For the text-containing cell, return its midpoint in (x, y) coordinate format. 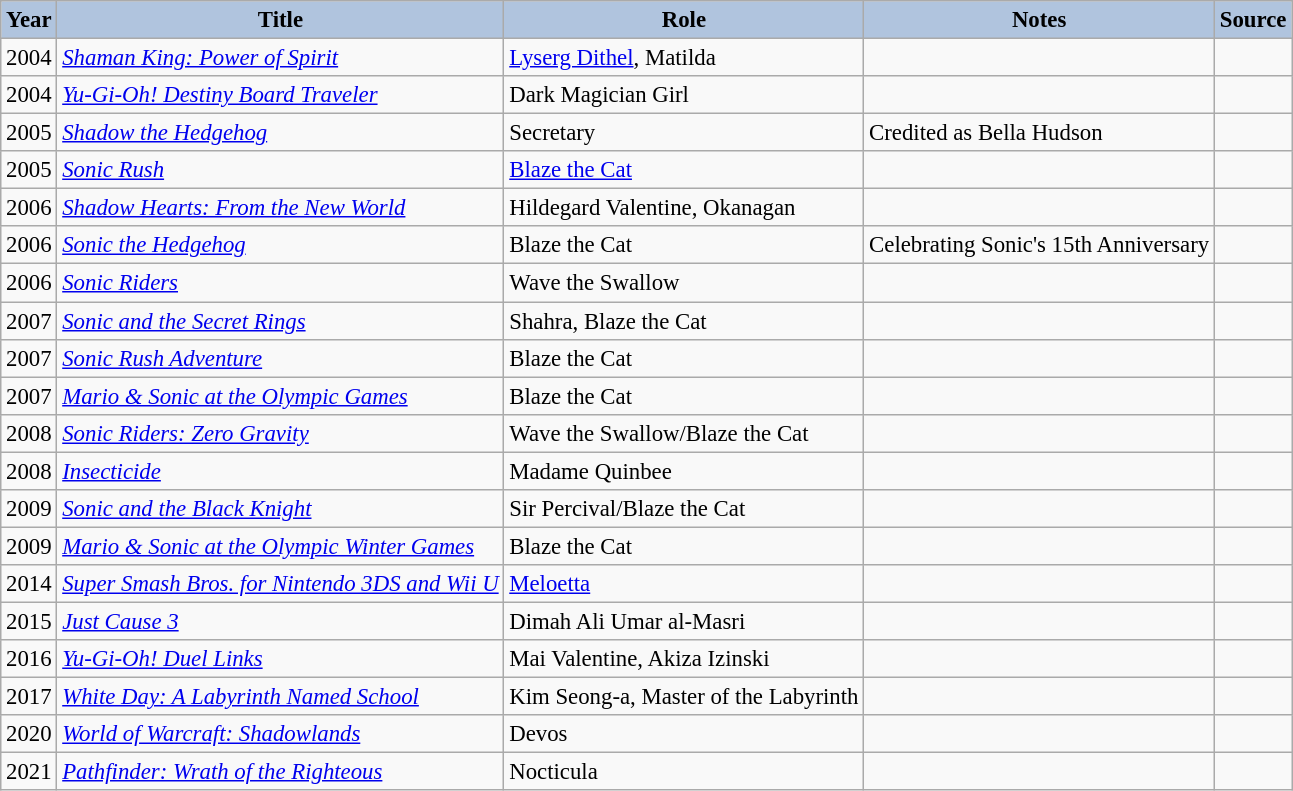
Sonic and the Black Knight (280, 509)
Dark Magician Girl (684, 95)
Shahra, Blaze the Cat (684, 321)
Role (684, 20)
Sonic the Hedgehog (280, 245)
Nocticula (684, 772)
Shadow the Hedgehog (280, 133)
Sonic and the Secret Rings (280, 321)
Sonic Rush (280, 170)
Title (280, 20)
Sir Percival/Blaze the Cat (684, 509)
Secretary (684, 133)
White Day: A Labyrinth Named School (280, 697)
Shaman King: Power of Spirit (280, 58)
Notes (1040, 20)
2021 (29, 772)
Devos (684, 734)
Sonic Rush Adventure (280, 358)
Sonic Riders (280, 283)
Wave the Swallow/Blaze the Cat (684, 433)
Pathfinder: Wrath of the Righteous (280, 772)
Celebrating Sonic's 15th Anniversary (1040, 245)
Credited as Bella Hudson (1040, 133)
Wave the Swallow (684, 283)
Dimah Ali Umar al-Masri (684, 621)
Mai Valentine, Akiza Izinski (684, 659)
2020 (29, 734)
Hildegard Valentine, Okanagan (684, 208)
Insecticide (280, 471)
Super Smash Bros. for Nintendo 3DS and Wii U (280, 584)
Mario & Sonic at the Olympic Winter Games (280, 546)
Mario & Sonic at the Olympic Games (280, 396)
2017 (29, 697)
Just Cause 3 (280, 621)
Yu-Gi-Oh! Duel Links (280, 659)
2015 (29, 621)
Sonic Riders: Zero Gravity (280, 433)
Meloetta (684, 584)
Kim Seong-a, Master of the Labyrinth (684, 697)
World of Warcraft: Shadowlands (280, 734)
Yu-Gi-Oh! Destiny Board Traveler (280, 95)
2014 (29, 584)
Lyserg Dithel, Matilda (684, 58)
Source (1252, 20)
Year (29, 20)
2016 (29, 659)
Shadow Hearts: From the New World (280, 208)
Madame Quinbee (684, 471)
